Return (x, y) of the center of cell containing provided text 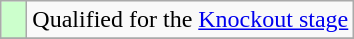
Qualified for the Knockout stage (190, 20)
